Identify which cell holds the provided text, then report its (x, y) central coordinate. 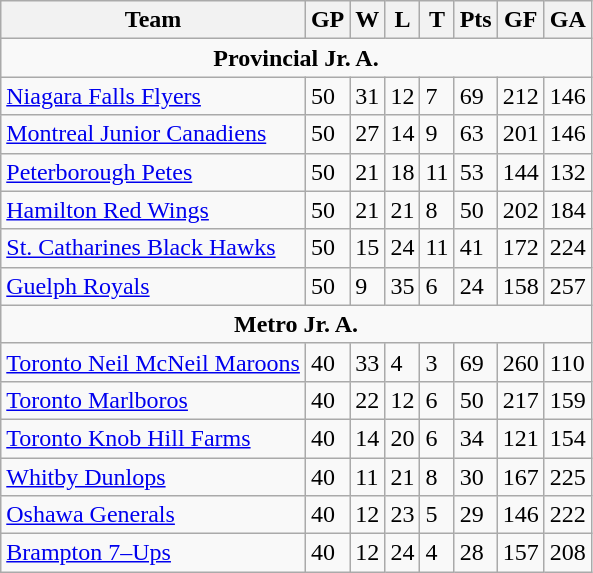
53 (476, 172)
Toronto Knob Hill Farms (154, 438)
260 (520, 362)
20 (402, 438)
L (402, 20)
Toronto Marlboros (154, 400)
Niagara Falls Flyers (154, 96)
224 (568, 248)
172 (520, 248)
121 (520, 438)
GF (520, 20)
222 (568, 515)
Oshawa Generals (154, 515)
Guelph Royals (154, 286)
5 (437, 515)
34 (476, 438)
167 (520, 477)
Montreal Junior Canadiens (154, 134)
33 (368, 362)
Pts (476, 20)
Whitby Dunlops (154, 477)
28 (476, 553)
30 (476, 477)
110 (568, 362)
217 (520, 400)
35 (402, 286)
Peterborough Petes (154, 172)
18 (402, 172)
212 (520, 96)
15 (368, 248)
225 (568, 477)
GA (568, 20)
31 (368, 96)
Hamilton Red Wings (154, 210)
144 (520, 172)
154 (568, 438)
3 (437, 362)
257 (568, 286)
132 (568, 172)
St. Catharines Black Hawks (154, 248)
GP (327, 20)
Metro Jr. A. (296, 324)
201 (520, 134)
29 (476, 515)
202 (520, 210)
T (437, 20)
27 (368, 134)
23 (402, 515)
Team (154, 20)
Brampton 7–Ups (154, 553)
Toronto Neil McNeil Maroons (154, 362)
63 (476, 134)
208 (568, 553)
7 (437, 96)
158 (520, 286)
41 (476, 248)
22 (368, 400)
159 (568, 400)
157 (520, 553)
W (368, 20)
184 (568, 210)
Provincial Jr. A. (296, 58)
